Search for the cell housing the specified text and yield its [X, Y] center coordinate. 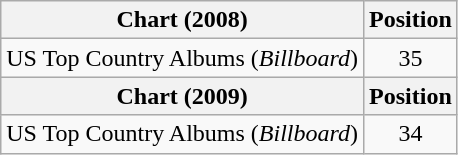
34 [411, 134]
Chart (2009) [182, 96]
Chart (2008) [182, 20]
35 [411, 58]
